Pinpoint the cell where the given text exists, returning its (X, Y) midpoint coordinate. 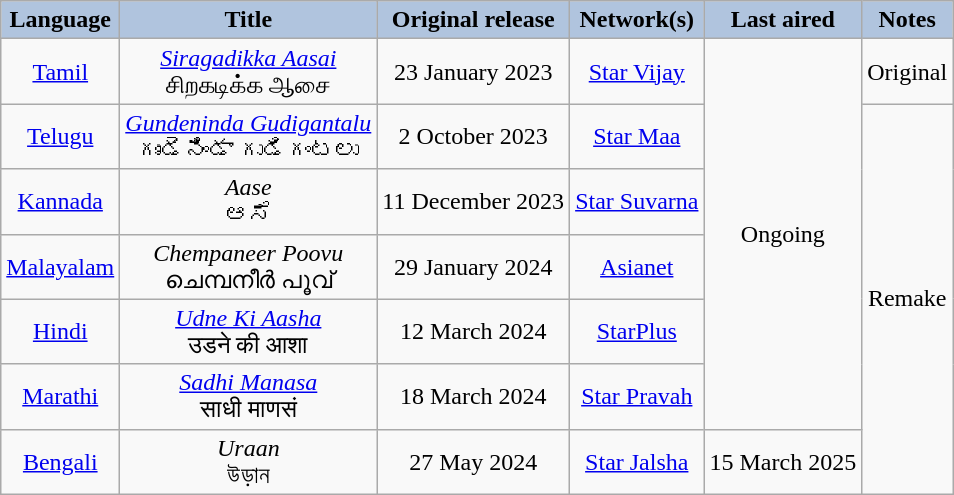
11 December 2023 (474, 202)
Original release (474, 20)
Title (248, 20)
Star Jalsha (637, 462)
StarPlus (637, 332)
Star Pravah (637, 396)
Notes (908, 20)
Siragadikka Aasai சிறகடிக்க ஆசை (248, 72)
23 January 2023 (474, 72)
15 March 2025 (783, 462)
Sadhi Manasa साधी माणसं (248, 396)
Star Maa (637, 136)
Star Suvarna (637, 202)
Tamil (60, 72)
Kannada (60, 202)
Remake (908, 299)
Uraan উড়ান (248, 462)
Telugu (60, 136)
Asianet (637, 266)
Language (60, 20)
29 January 2024 (474, 266)
Last aired (783, 20)
Malayalam (60, 266)
Star Vijay (637, 72)
12 March 2024 (474, 332)
Network(s) (637, 20)
27 May 2024 (474, 462)
Udne Ki Aasha उडने की आशा (248, 332)
Ongoing (783, 234)
Bengali (60, 462)
Hindi (60, 332)
18 March 2024 (474, 396)
2 October 2023 (474, 136)
Aase ಆಸೆ (248, 202)
Marathi (60, 396)
Original (908, 72)
Chempaneer Poovu ചെമ്പനീർ പൂവ് (248, 266)
Gundeninda Gudigantalu గుండెనిండా గుడిగంటలు (248, 136)
